Return the [x, y] coordinate for the center point of the cell that contains the specified text.  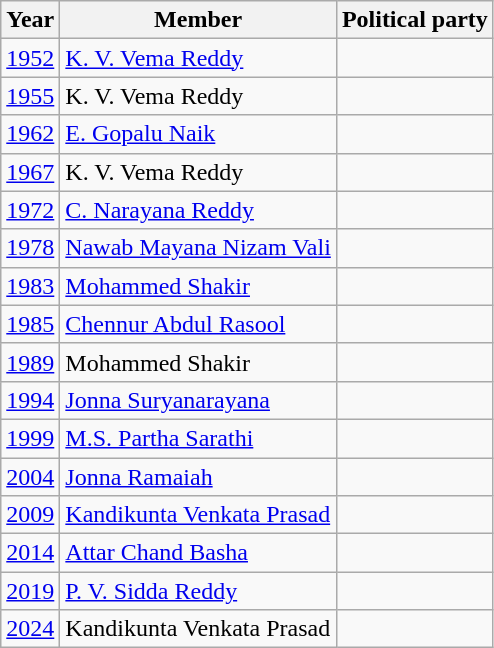
Attar Chand Basha [198, 553]
1952 [30, 58]
1967 [30, 172]
1989 [30, 362]
1972 [30, 210]
2009 [30, 515]
Nawab Mayana Nizam Vali [198, 248]
Political party [414, 20]
1983 [30, 286]
Member [198, 20]
1978 [30, 248]
2019 [30, 591]
P. V. Sidda Reddy [198, 591]
1994 [30, 400]
1999 [30, 438]
2004 [30, 477]
Jonna Suryanarayana [198, 400]
2014 [30, 553]
Jonna Ramaiah [198, 477]
E. Gopalu Naik [198, 134]
1962 [30, 134]
2024 [30, 629]
M.S. Partha Sarathi [198, 438]
C. Narayana Reddy [198, 210]
1985 [30, 324]
1955 [30, 96]
Chennur Abdul Rasool [198, 324]
Year [30, 20]
